Locate the cell with the specified text and output its (X, Y) center coordinate. 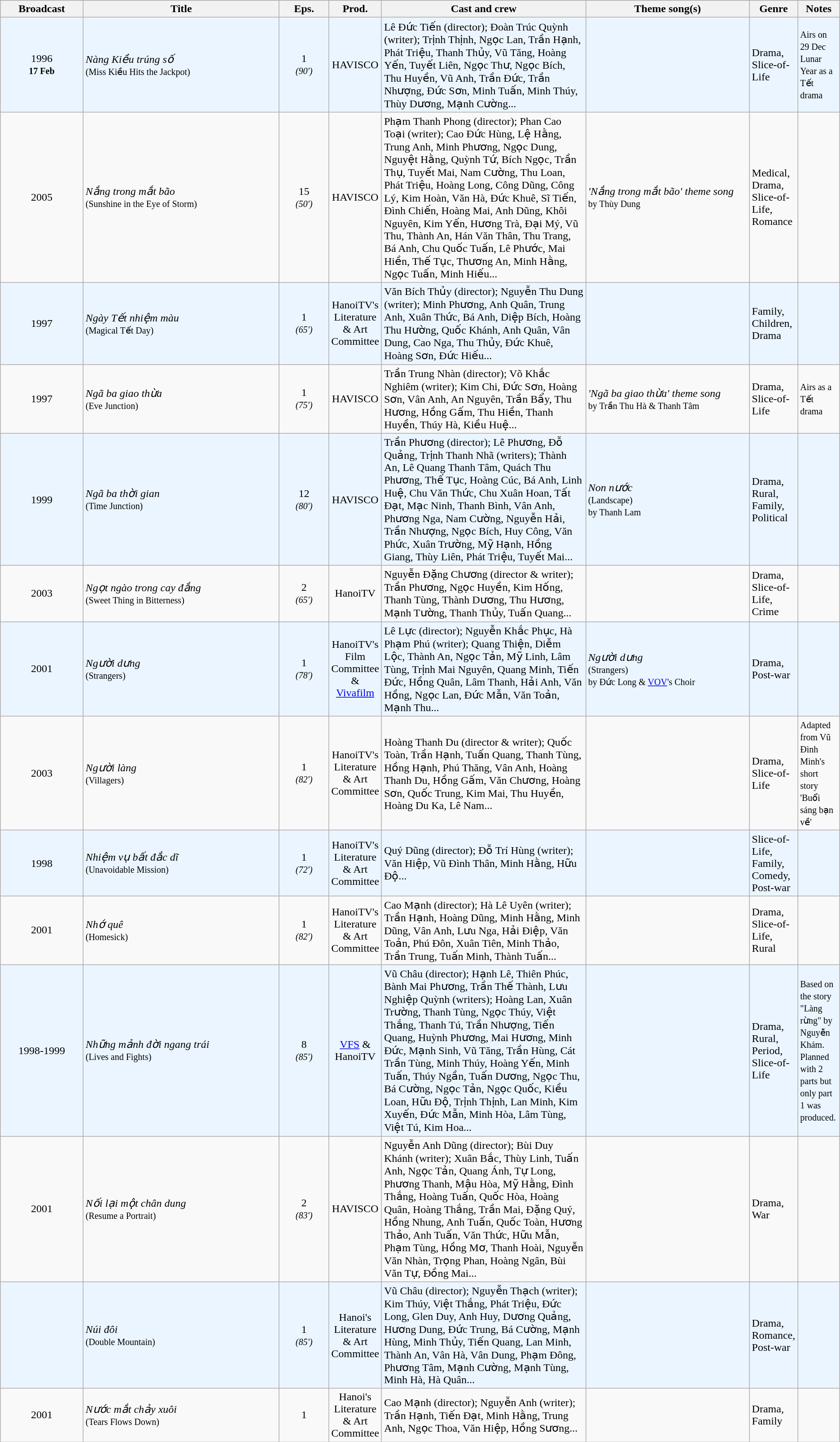
HanoiTV's Film Committee & Vivafilm (355, 669)
Airs as a Tết drama (818, 399)
1(90′) (304, 65)
Theme song(s) (668, 9)
Genre (774, 9)
1998-1999 (42, 1051)
Medical, Drama, Slice-of-Life, Romance (774, 197)
1999 (42, 499)
1(72′) (304, 863)
Nhớ quê (Homesick) (181, 930)
Nguyễn Đặng Chương (director & writer); Trần Phương, Ngọc Huyền, Kim Hống, Thanh Tùng, Thành Dương, Thu Hương, Mạnh Tường, Thanh Thủy, Tuấn Quang... (484, 594)
2005 (42, 197)
Based on the story "Làng rừng" by Nguyễn Khám.Planned with 2 parts but only part 1 was produced. (818, 1051)
199617 Feb (42, 65)
'Nắng trong mắt bão' theme songby Thùy Dung (668, 197)
1998 (42, 863)
Adapted from Vũ Đình Minh's short story 'Buổi sáng bạn về' (818, 773)
2(83′) (304, 1209)
1(75′) (304, 399)
HanoiTV (355, 594)
Slice-of-Life, Family, Comedy, Post-war (774, 863)
Title (181, 9)
Nối lại một chân dung (Resume a Portrait) (181, 1209)
Drama, Romance, Post-war (774, 1335)
Quý Dũng (director); Đỗ Trí Hùng (writer); Văn Hiệp, Vũ Đình Thân, Minh Hằng, Hữu Độ... (484, 863)
Nước mắt chảy xuôi (Tears Flows Down) (181, 1415)
1(85′) (304, 1335)
Người dưng (Strangers)by Đức Long & VOV's Choir (668, 669)
Núi đôi (Double Mountain) (181, 1335)
Ngã ba thời gian (Time Junction) (181, 499)
Drama, Rural, Period, Slice-of-Life (774, 1051)
Drama, Slice-of-Life, Crime (774, 594)
2(65′) (304, 594)
Ngọt ngào trong cay đắng (Sweet Thing in Bitterness) (181, 594)
Người dưng (Strangers) (181, 669)
Drama, War (774, 1209)
Drama, Rural, Family, Political (774, 499)
1 (304, 1415)
Cao Mạnh (director); Nguyễn Anh (writer); Trần Hạnh, Tiến Đạt, Minh Hằng, Trung Anh, Ngọc Thoa, Văn Hiệp, Hồng Sương... (484, 1415)
1(65′) (304, 323)
Drama, Post-war (774, 669)
Những mảnh đời ngang trái (Lives and Fights) (181, 1051)
8(85′) (304, 1051)
Người làng (Villagers) (181, 773)
Notes (818, 9)
Drama, Family (774, 1415)
VFS & HanoiTV (355, 1051)
Ngã ba giao thừa (Eve Junction) (181, 399)
Nắng trong mắt bão (Sunshine in the Eye of Storm) (181, 197)
Ngày Tết nhiệm màu (Magical Tết Day) (181, 323)
15(50′) (304, 197)
Broadcast (42, 9)
'Ngã ba giao thừa' theme songby Trần Thu Hà & Thanh Tâm (668, 399)
Eps. (304, 9)
Nhiệm vụ bất đắc dĩ (Unavoidable Mission) (181, 863)
Family, Children, Drama (774, 323)
Airs on 29 Dec Lunar Year as a Tết drama (818, 65)
Cast and crew (484, 9)
Nàng Kiều trúng số (Miss Kiều Hits the Jackpot) (181, 65)
Drama, Slice-of-Life, Rural (774, 930)
1(78′) (304, 669)
12(80′) (304, 499)
Non nước(Landscape)by Thanh Lam (668, 499)
Prod. (355, 9)
